Find where the given text appears and provide that cell's center as [X, Y] coordinate. 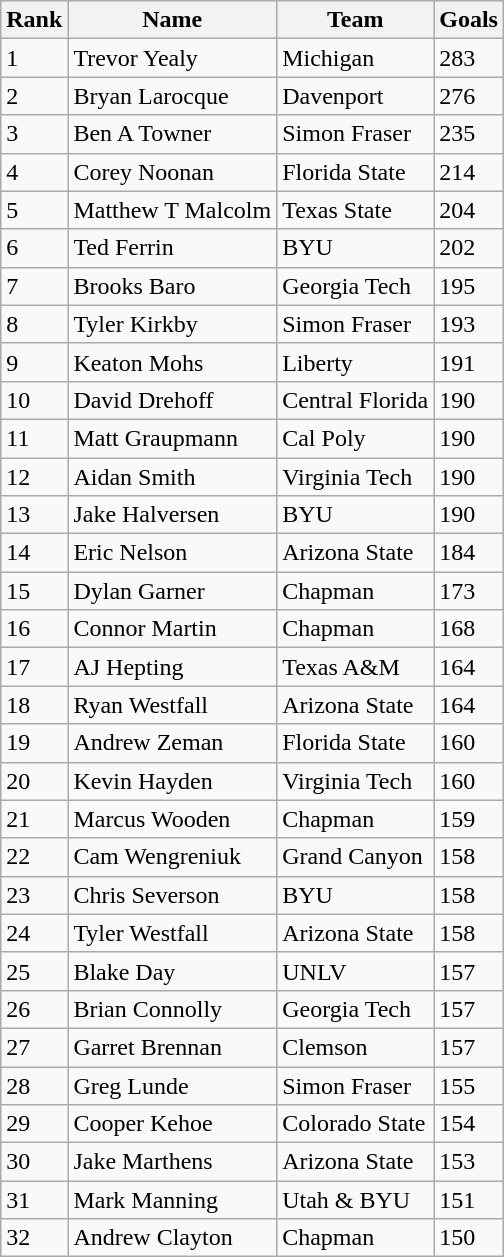
Andrew Zeman [172, 743]
18 [34, 705]
Garret Brennan [172, 1047]
Greg Lunde [172, 1085]
31 [34, 1200]
235 [469, 134]
Ted Ferrin [172, 248]
25 [34, 971]
15 [34, 591]
Clemson [356, 1047]
Matthew T Malcolm [172, 210]
16 [34, 629]
Ryan Westfall [172, 705]
9 [34, 362]
150 [469, 1238]
Colorado State [356, 1124]
4 [34, 172]
Ben A Towner [172, 134]
David Drehoff [172, 400]
21 [34, 819]
Texas A&M [356, 667]
Marcus Wooden [172, 819]
UNLV [356, 971]
204 [469, 210]
283 [469, 58]
Eric Nelson [172, 553]
12 [34, 477]
Andrew Clayton [172, 1238]
Bryan Larocque [172, 96]
Corey Noonan [172, 172]
Name [172, 20]
27 [34, 1047]
154 [469, 1124]
30 [34, 1162]
Tyler Kirkby [172, 324]
2 [34, 96]
Keaton Mohs [172, 362]
19 [34, 743]
Kevin Hayden [172, 781]
Cooper Kehoe [172, 1124]
3 [34, 134]
Michigan [356, 58]
10 [34, 400]
28 [34, 1085]
24 [34, 933]
Cal Poly [356, 438]
153 [469, 1162]
Tyler Westfall [172, 933]
Aidan Smith [172, 477]
Brooks Baro [172, 286]
159 [469, 819]
Trevor Yealy [172, 58]
202 [469, 248]
193 [469, 324]
173 [469, 591]
155 [469, 1085]
Texas State [356, 210]
32 [34, 1238]
14 [34, 553]
Rank [34, 20]
29 [34, 1124]
7 [34, 286]
Jake Halversen [172, 515]
8 [34, 324]
Connor Martin [172, 629]
Jake Marthens [172, 1162]
Goals [469, 20]
1 [34, 58]
Team [356, 20]
Liberty [356, 362]
214 [469, 172]
184 [469, 553]
168 [469, 629]
26 [34, 1009]
Davenport [356, 96]
276 [469, 96]
23 [34, 895]
5 [34, 210]
Utah & BYU [356, 1200]
11 [34, 438]
13 [34, 515]
Brian Connolly [172, 1009]
Grand Canyon [356, 857]
Mark Manning [172, 1200]
Blake Day [172, 971]
195 [469, 286]
Cam Wengreniuk [172, 857]
17 [34, 667]
151 [469, 1200]
Central Florida [356, 400]
Chris Severson [172, 895]
191 [469, 362]
Dylan Garner [172, 591]
6 [34, 248]
AJ Hepting [172, 667]
22 [34, 857]
Matt Graupmann [172, 438]
20 [34, 781]
